From the cell containing the given text, extract its center point as (X, Y) coordinate. 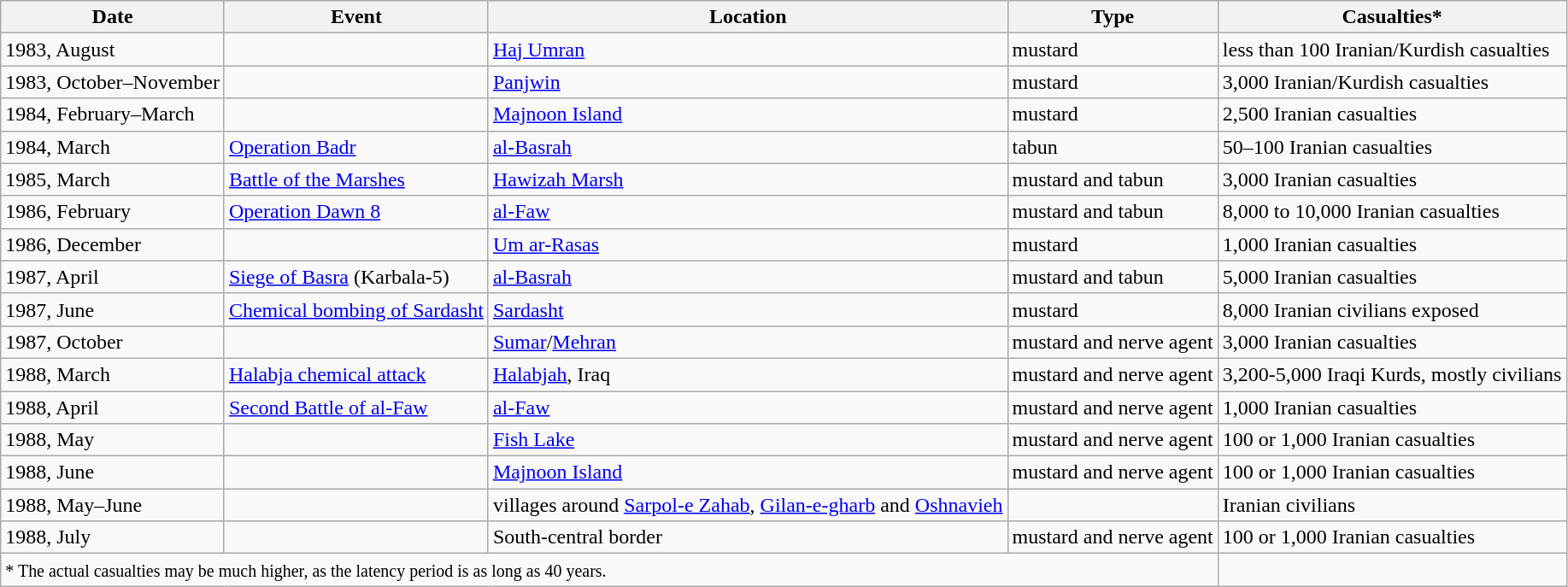
less than 100 Iranian/Kurdish casualties (1392, 50)
Battle of the Marshes (355, 179)
1988, July (113, 537)
1983, October–November (113, 82)
1987, April (113, 277)
5,000 Iranian casualties (1392, 277)
8,000 Iranian civilians exposed (1392, 309)
1988, May–June (113, 505)
Halabjah, Iraq (748, 374)
1983, August (113, 50)
Chemical bombing of Sardasht (355, 309)
tabun (1113, 147)
Hawizah Marsh (748, 179)
South-central border (748, 537)
1988, April (113, 408)
Date (113, 17)
Haj Umran (748, 50)
Second Battle of al-Faw (355, 408)
Siege of Basra (Karbala-5) (355, 277)
3,000 Iranian/Kurdish casualties (1392, 82)
1985, March (113, 179)
1986, February (113, 212)
Sumar/Mehran (748, 342)
Casualties* (1392, 17)
1988, May (113, 440)
Iranian civilians (1392, 505)
Sardasht (748, 309)
Fish Lake (748, 440)
1987, June (113, 309)
Panjwin (748, 82)
villages around Sarpol-e Zahab, Gilan-e-gharb and Oshnavieh (748, 505)
1988, June (113, 473)
Event (355, 17)
8,000 to 10,000 Iranian casualties (1392, 212)
Halabja chemical attack (355, 374)
* The actual casualties may be much higher, as the latency period is as long as 40 years. (610, 570)
Type (1113, 17)
3,200-5,000 Iraqi Kurds, mostly civilians (1392, 374)
2,500 Iranian casualties (1392, 114)
Um ar-Rasas (748, 244)
1984, March (113, 147)
1988, March (113, 374)
Operation Dawn 8 (355, 212)
50–100 Iranian casualties (1392, 147)
1987, October (113, 342)
1984, February–March (113, 114)
Operation Badr (355, 147)
1986, December (113, 244)
Location (748, 17)
